Output the [X, Y] coordinate of the center of the cell containing the given text.  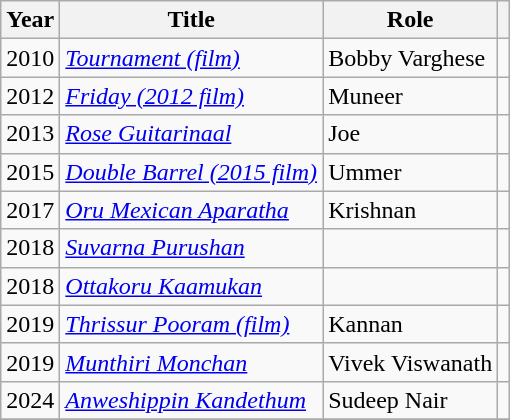
Vivek Viswanath [410, 362]
Rose Guitarinaal [192, 134]
Sudeep Nair [410, 400]
2015 [30, 172]
Krishnan [410, 210]
Bobby Varghese [410, 58]
Kannan [410, 324]
Title [192, 20]
Ottakoru Kaamukan [192, 286]
Joe [410, 134]
Suvarna Purushan [192, 248]
Friday (2012 film) [192, 96]
2013 [30, 134]
Anweshippin Kandethum [192, 400]
Ummer [410, 172]
Role [410, 20]
2012 [30, 96]
Tournament (film) [192, 58]
Oru Mexican Aparatha [192, 210]
Double Barrel (2015 film) [192, 172]
Munthiri Monchan [192, 362]
2024 [30, 400]
Muneer [410, 96]
2017 [30, 210]
Year [30, 20]
2010 [30, 58]
Thrissur Pooram (film) [192, 324]
